Scan for the cell matching the given text and deliver its [x, y] coordinate at center. 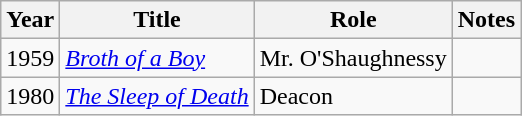
Mr. O'Shaughnessy [353, 58]
Notes [486, 20]
1980 [30, 96]
Deacon [353, 96]
The Sleep of Death [157, 96]
Broth of a Boy [157, 58]
Year [30, 20]
Role [353, 20]
1959 [30, 58]
Title [157, 20]
